From the cell containing the given text, extract its center point as [x, y] coordinate. 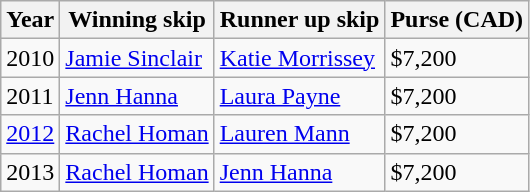
Katie Morrissey [300, 58]
2013 [30, 172]
Lauren Mann [300, 134]
Purse (CAD) [457, 20]
Jamie Sinclair [137, 58]
2010 [30, 58]
2012 [30, 134]
Year [30, 20]
Laura Payne [300, 96]
Runner up skip [300, 20]
Winning skip [137, 20]
2011 [30, 96]
